Detect which cell encompasses the target text, then output its (X, Y) center coordinate. 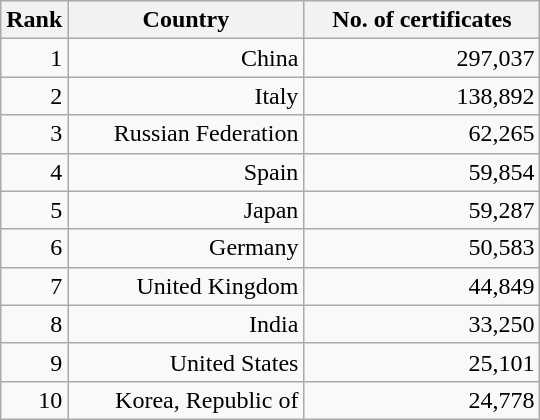
1 (34, 58)
4 (34, 172)
25,101 (422, 362)
Rank (34, 20)
62,265 (422, 134)
Korea, Republic of (186, 400)
No. of certificates (422, 20)
297,037 (422, 58)
Italy (186, 96)
7 (34, 286)
6 (34, 248)
2 (34, 96)
Germany (186, 248)
5 (34, 210)
9 (34, 362)
Country (186, 20)
33,250 (422, 324)
8 (34, 324)
50,583 (422, 248)
10 (34, 400)
24,778 (422, 400)
United States (186, 362)
59,287 (422, 210)
Spain (186, 172)
Russian Federation (186, 134)
Japan (186, 210)
India (186, 324)
United Kingdom (186, 286)
59,854 (422, 172)
China (186, 58)
138,892 (422, 96)
44,849 (422, 286)
3 (34, 134)
